Provide the (X, Y) coordinate of the cell's center where the given text is located.  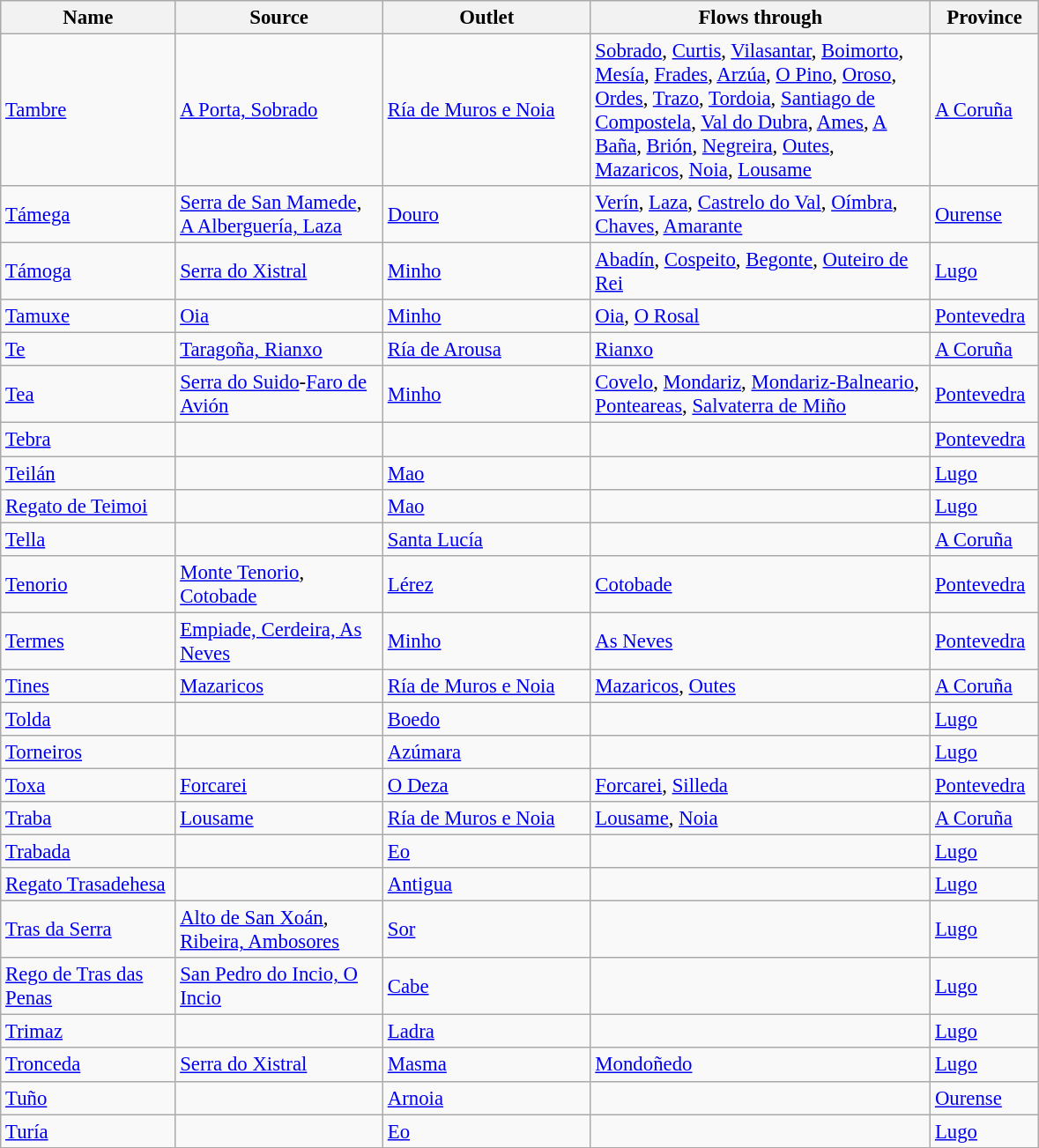
Termes (88, 641)
Santa Lucía (486, 539)
Mondoñedo (761, 1065)
Toxa (88, 785)
Forcarei (279, 785)
Rianxo (761, 350)
Antigua (486, 885)
Name (88, 18)
Verín, Laza, Castrelo do Val, Oímbra, Chaves, Amarante (761, 215)
Tenorio (88, 583)
Tolda (88, 719)
Mazaricos, Outes (761, 686)
Mazaricos (279, 686)
Monte Tenorio, Cotobade (279, 583)
Arnoia (486, 1098)
Támega (88, 215)
Tebra (88, 440)
Empiade, Cerdeira, As Neves (279, 641)
Sor (486, 930)
O Deza (486, 785)
As Neves (761, 641)
Serra de San Mamede, A Alberguería, Laza (279, 215)
Trabada (88, 852)
Cabe (486, 987)
Ría de Arousa (486, 350)
Ladra (486, 1032)
Te (88, 350)
Boedo (486, 719)
Province (985, 18)
Tella (88, 539)
Traba (88, 818)
Tea (88, 395)
Oia (279, 316)
Serra do Suido-Faro de Avión (279, 395)
Tamuxe (88, 316)
Covelo, Mondariz, Mondariz-Balneario, Ponteareas, Salvaterra de Miño (761, 395)
Tines (88, 686)
Douro (486, 215)
Flows through (761, 18)
Source (279, 18)
A Porta, Sobrado (279, 111)
Regato Trasadehesa (88, 885)
Lousame, Noia (761, 818)
Azúmara (486, 752)
Rego de Tras das Penas (88, 987)
Regato de Teimoi (88, 506)
Lérez (486, 583)
Oia, O Rosal (761, 316)
Torneiros (88, 752)
Tuño (88, 1098)
Turía (88, 1131)
Outlet (486, 18)
Forcarei, Silleda (761, 785)
San Pedro do Incio, O Incio (279, 987)
Abadín, Cospeito, Begonte, Outeiro de Rei (761, 271)
Támoga (88, 271)
Tras da Serra (88, 930)
Teilán (88, 473)
Trimaz (88, 1032)
Tambre (88, 111)
Lousame (279, 818)
Cotobade (761, 583)
Masma (486, 1065)
Alto de San Xoán, Ribeira, Ambosores (279, 930)
Taragoña, Rianxo (279, 350)
Tronceda (88, 1065)
